Scan for the cell matching the given text and deliver its [x, y] coordinate at center. 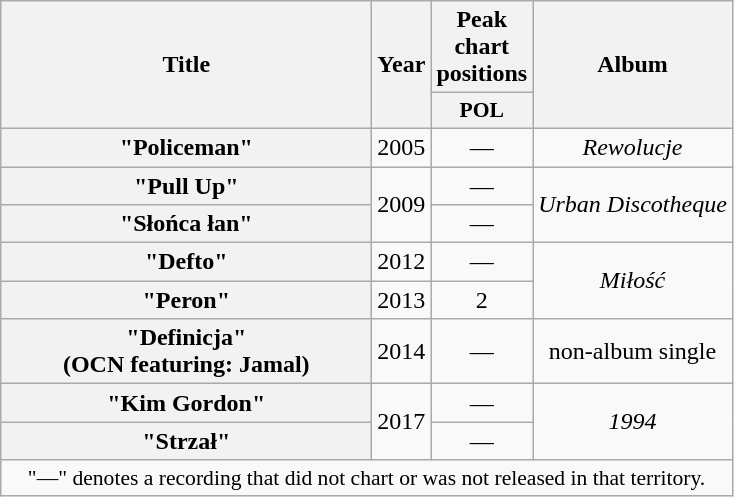
"—" denotes a recording that did not chart or was not released in that territory. [367, 478]
POL [482, 111]
2005 [402, 147]
"Policeman" [186, 147]
Title [186, 65]
2013 [402, 300]
"Definicja"(OCN featuring: Jamal) [186, 352]
2 [482, 300]
"Pull Up" [186, 185]
"Słońca łan" [186, 224]
"Strzał" [186, 441]
non-album single [633, 352]
"Defto" [186, 262]
1994 [633, 422]
2014 [402, 352]
2009 [402, 204]
"Kim Gordon" [186, 403]
Year [402, 65]
2012 [402, 262]
Peak chart positions [482, 47]
Miłość [633, 281]
Rewolucje [633, 147]
2017 [402, 422]
"Peron" [186, 300]
Album [633, 65]
Urban Discotheque [633, 204]
